Capture the cell that displays the provided text and extract its [X, Y] central coordinate. 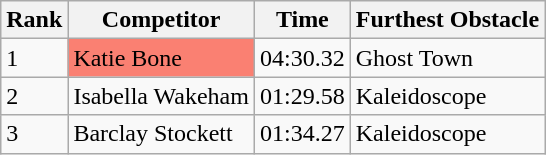
Isabella Wakeham [162, 96]
01:29.58 [302, 96]
Time [302, 20]
Competitor [162, 20]
Ghost Town [447, 58]
3 [34, 134]
04:30.32 [302, 58]
2 [34, 96]
Katie Bone [162, 58]
01:34.27 [302, 134]
1 [34, 58]
Furthest Obstacle [447, 20]
Rank [34, 20]
Barclay Stockett [162, 134]
